Determine the (x, y) coordinate at the center of the cell enclosing the given text.  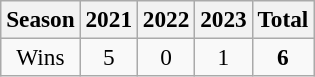
Total (283, 19)
2023 (224, 19)
5 (108, 57)
Wins (40, 57)
6 (283, 57)
Season (40, 19)
2021 (108, 19)
0 (166, 57)
2022 (166, 19)
1 (224, 57)
